Return [X, Y] of the center of cell containing provided text 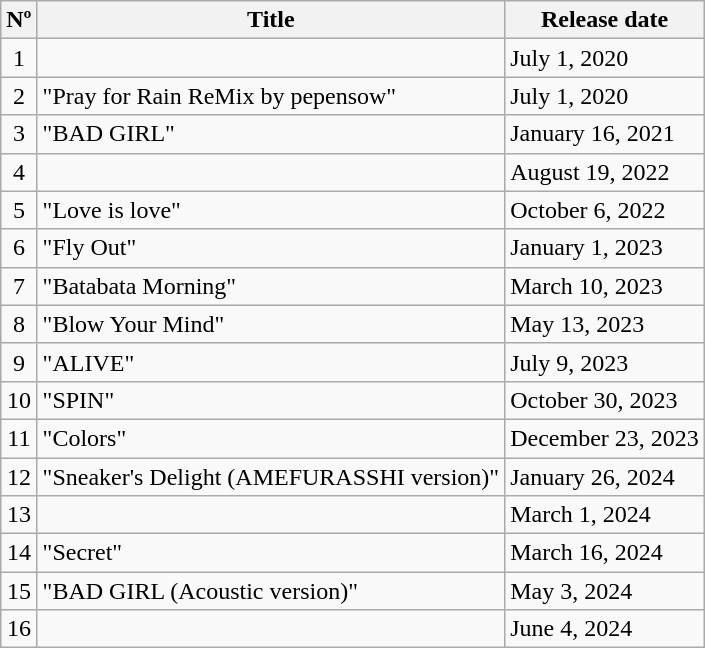
15 [19, 591]
"ALIVE" [271, 362]
January 16, 2021 [605, 134]
1 [19, 58]
"Pray for Rain ReMix by pepensow" [271, 96]
January 26, 2024 [605, 477]
December 23, 2023 [605, 438]
9 [19, 362]
"Fly Out" [271, 248]
10 [19, 400]
"Sneaker's Delight (AMEFURASSHI version)" [271, 477]
13 [19, 515]
12 [19, 477]
May 3, 2024 [605, 591]
"Batabata Morning" [271, 286]
16 [19, 629]
July 9, 2023 [605, 362]
4 [19, 172]
7 [19, 286]
August 19, 2022 [605, 172]
Release date [605, 20]
5 [19, 210]
January 1, 2023 [605, 248]
6 [19, 248]
"BAD GIRL (Acoustic version)" [271, 591]
11 [19, 438]
June 4, 2024 [605, 629]
"BAD GIRL" [271, 134]
March 10, 2023 [605, 286]
Nº [19, 20]
"SPIN" [271, 400]
March 16, 2024 [605, 553]
October 30, 2023 [605, 400]
3 [19, 134]
"Secret" [271, 553]
October 6, 2022 [605, 210]
May 13, 2023 [605, 324]
Title [271, 20]
2 [19, 96]
"Colors" [271, 438]
"Blow Your Mind" [271, 324]
8 [19, 324]
March 1, 2024 [605, 515]
14 [19, 553]
"Love is love" [271, 210]
